Identify which cell holds the provided text, then report its [x, y] central coordinate. 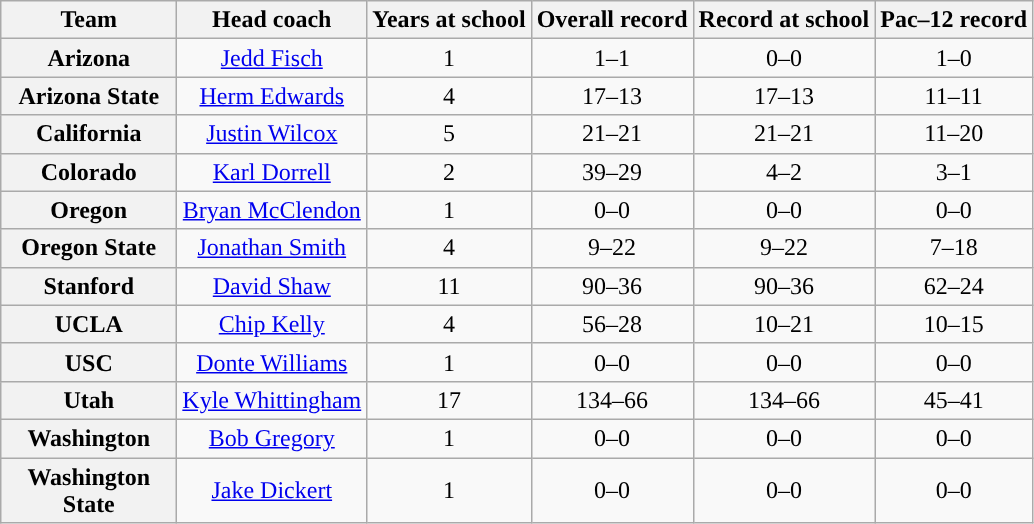
11–11 [954, 96]
Oregon [89, 210]
11–20 [954, 134]
Justin Wilcox [272, 134]
Arizona State [89, 96]
Arizona [89, 58]
62–24 [954, 286]
Record at school [784, 20]
Washington State [89, 490]
Jonathan Smith [272, 248]
2 [449, 172]
Donte Williams [272, 362]
17 [449, 400]
10–21 [784, 324]
David Shaw [272, 286]
39–29 [612, 172]
3–1 [954, 172]
4–2 [784, 172]
Colorado [89, 172]
Jedd Fisch [272, 58]
Chip Kelly [272, 324]
1–0 [954, 58]
Pac–12 record [954, 20]
Overall record [612, 20]
Oregon State [89, 248]
Karl Dorrell [272, 172]
California [89, 134]
Washington [89, 438]
5 [449, 134]
56–28 [612, 324]
Utah [89, 400]
11 [449, 286]
Head coach [272, 20]
10–15 [954, 324]
Stanford [89, 286]
Years at school [449, 20]
Herm Edwards [272, 96]
Kyle Whittingham [272, 400]
1–1 [612, 58]
USC [89, 362]
UCLA [89, 324]
7–18 [954, 248]
Jake Dickert [272, 490]
Bryan McClendon [272, 210]
Team [89, 20]
Bob Gregory [272, 438]
45–41 [954, 400]
